Capture the cell that displays the provided text and extract its [x, y] central coordinate. 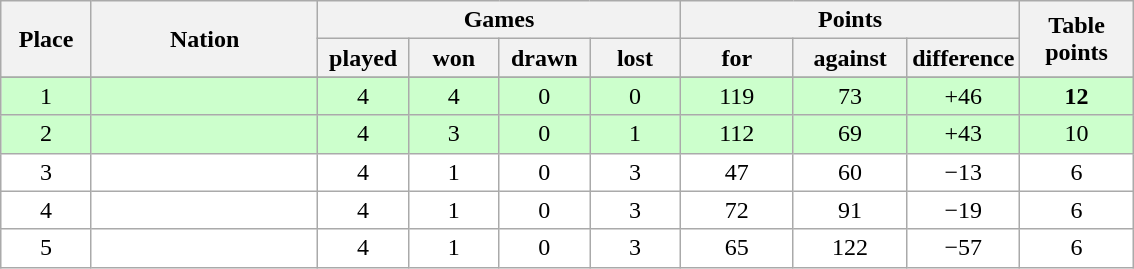
91 [850, 210]
−19 [964, 210]
Nation [204, 39]
47 [736, 172]
−57 [964, 248]
Tablepoints [1076, 39]
112 [736, 134]
Points [850, 20]
against [850, 58]
played [364, 58]
72 [736, 210]
69 [850, 134]
won [454, 58]
65 [736, 248]
difference [964, 58]
60 [850, 172]
−13 [964, 172]
+43 [964, 134]
+46 [964, 96]
5 [46, 248]
Games [499, 20]
10 [1076, 134]
12 [1076, 96]
119 [736, 96]
for [736, 58]
lost [636, 58]
73 [850, 96]
Place [46, 39]
drawn [544, 58]
2 [46, 134]
122 [850, 248]
